Return [X, Y] of the center of cell containing provided text 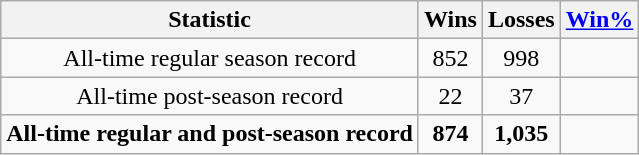
Wins [450, 20]
Statistic [210, 20]
874 [450, 134]
37 [521, 96]
852 [450, 58]
All-time post-season record [210, 96]
Losses [521, 20]
All-time regular and post-season record [210, 134]
Win% [600, 20]
22 [450, 96]
998 [521, 58]
1,035 [521, 134]
All-time regular season record [210, 58]
